Locate the cell with the specified text and output its [X, Y] center coordinate. 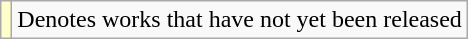
Denotes works that have not yet been released [240, 20]
